Extract the [X, Y] coordinate from the center of the cell holding the provided text.  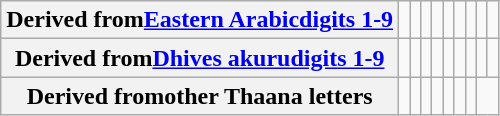
Derived fromDhives akurudigits 1-9 [200, 58]
Derived fromEastern Arabicdigits 1-9 [200, 20]
Derived fromother Thaana letters [200, 96]
